Output the (X, Y) coordinate of the center of the cell containing the given text.  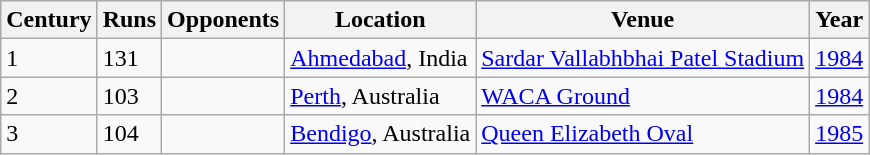
Location (380, 20)
Century (49, 20)
3 (49, 134)
104 (129, 134)
Perth, Australia (380, 96)
131 (129, 58)
Sardar Vallabhbhai Patel Stadium (643, 58)
1985 (840, 134)
Venue (643, 20)
103 (129, 96)
1 (49, 58)
Bendigo, Australia (380, 134)
Year (840, 20)
2 (49, 96)
Ahmedabad, India (380, 58)
Opponents (224, 20)
WACA Ground (643, 96)
Queen Elizabeth Oval (643, 134)
Runs (129, 20)
